Find where the given text appears and provide that cell's center as [X, Y] coordinate. 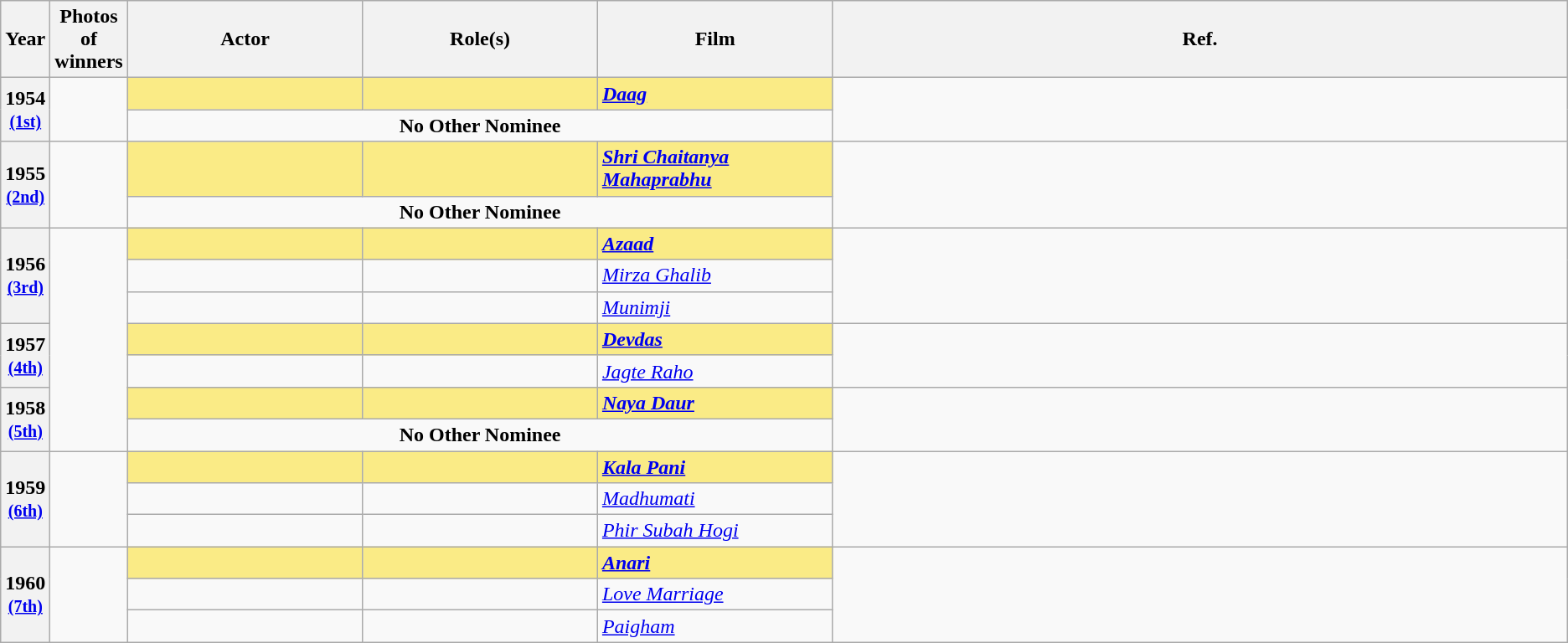
Photos of winners [89, 39]
Azaad [715, 244]
Munimji [715, 307]
Actor [245, 39]
Kala Pani [715, 466]
Daag [715, 94]
1957 (4th) [25, 355]
Paigham [715, 626]
Year [25, 39]
Film [715, 39]
1959 (6th) [25, 498]
Phir Subah Hogi [715, 531]
1954 (1st) [25, 110]
Anari [715, 563]
1958 (5th) [25, 419]
Madhumati [715, 499]
Love Marriage [715, 594]
Shri Chaitanya Mahaprabhu [715, 169]
1955(2nd) [25, 184]
Role(s) [481, 39]
1956(3rd) [25, 275]
1960 (7th) [25, 594]
Naya Daur [715, 403]
Ref. [1199, 39]
Mirza Ghalib [715, 275]
Jagte Raho [715, 371]
Devdas [715, 339]
